Capture the cell that displays the provided text and extract its [X, Y] central coordinate. 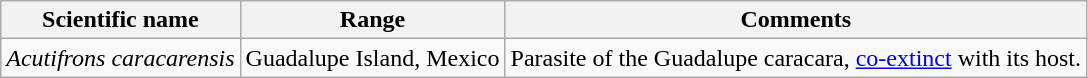
Range [372, 20]
Comments [796, 20]
Guadalupe Island, Mexico [372, 58]
Parasite of the Guadalupe caracara, co-extinct with its host. [796, 58]
Acutifrons caracarensis [120, 58]
Scientific name [120, 20]
